Determine the [X, Y] coordinate at the center of the cell enclosing the given text.  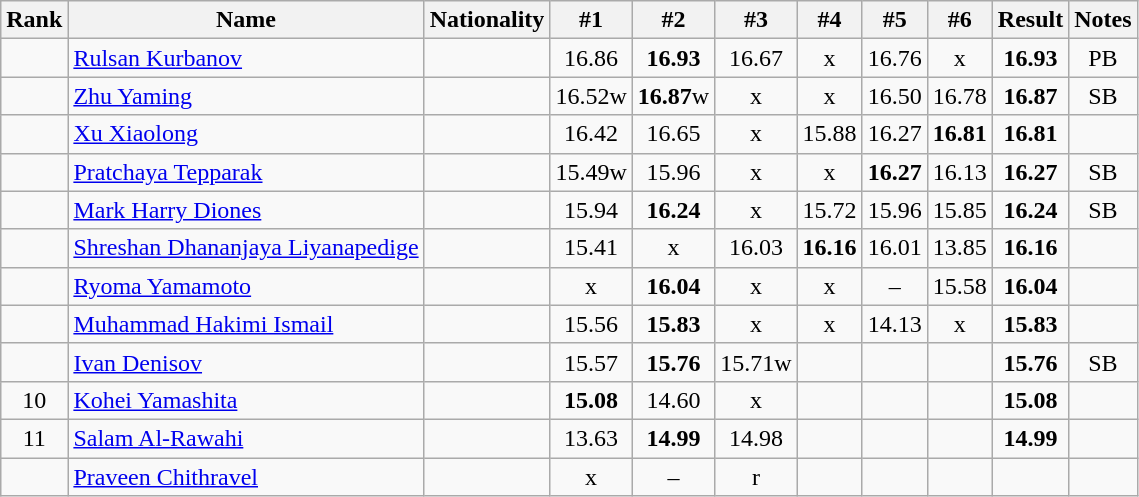
Ivan Denisov [246, 362]
Praveen Chithravel [246, 477]
16.78 [960, 96]
10 [34, 400]
Xu Xiaolong [246, 134]
Rulsan Kurbanov [246, 58]
#3 [756, 20]
13.63 [591, 438]
r [756, 477]
16.87 [1030, 96]
Kohei Yamashita [246, 400]
PB [1103, 58]
Shreshan Dhananjaya Liyanapedige [246, 248]
15.72 [830, 210]
16.01 [894, 248]
Pratchaya Tepparak [246, 172]
15.57 [591, 362]
15.58 [960, 286]
16.42 [591, 134]
16.03 [756, 248]
Nationality [487, 20]
#1 [591, 20]
15.71w [756, 362]
#4 [830, 20]
13.85 [960, 248]
15.56 [591, 324]
16.13 [960, 172]
#5 [894, 20]
15.49w [591, 172]
Mark Harry Diones [246, 210]
Ryoma Yamamoto [246, 286]
15.94 [591, 210]
16.87w [673, 96]
14.98 [756, 438]
15.88 [830, 134]
Salam Al-Rawahi [246, 438]
14.13 [894, 324]
Zhu Yaming [246, 96]
11 [34, 438]
14.60 [673, 400]
#2 [673, 20]
16.52w [591, 96]
15.41 [591, 248]
16.67 [756, 58]
16.76 [894, 58]
Rank [34, 20]
15.85 [960, 210]
16.86 [591, 58]
Result [1030, 20]
Name [246, 20]
16.50 [894, 96]
Muhammad Hakimi Ismail [246, 324]
#6 [960, 20]
16.65 [673, 134]
Notes [1103, 20]
